Search for the cell housing the specified text and yield its (x, y) center coordinate. 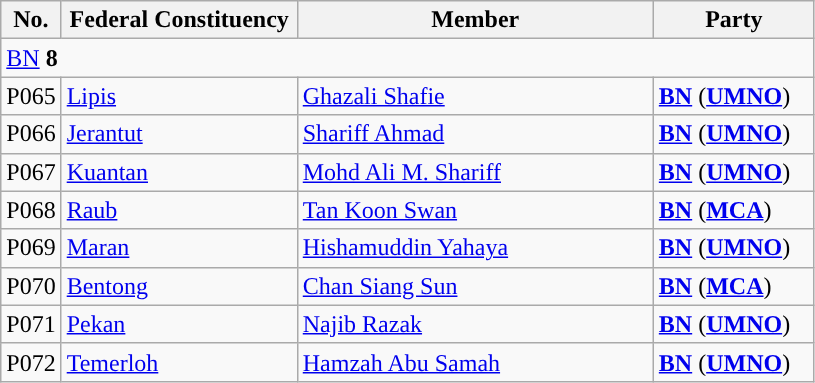
P065 (31, 96)
Member (475, 20)
No. (31, 20)
Hamzah Abu Samah (475, 362)
Najib Razak (475, 324)
Pekan (179, 324)
P066 (31, 134)
P068 (31, 210)
P069 (31, 248)
Chan Siang Sun (475, 286)
P072 (31, 362)
Ghazali Shafie (475, 96)
Federal Constituency (179, 20)
P070 (31, 286)
Maran (179, 248)
Jerantut (179, 134)
Kuantan (179, 172)
Temerloh (179, 362)
P071 (31, 324)
Mohd Ali M. Shariff (475, 172)
Shariff Ahmad (475, 134)
P067 (31, 172)
Tan Koon Swan (475, 210)
BN 8 (408, 58)
Party (734, 20)
Lipis (179, 96)
Bentong (179, 286)
Hishamuddin Yahaya (475, 248)
Raub (179, 210)
